Scan for the cell matching the given text and deliver its [X, Y] coordinate at center. 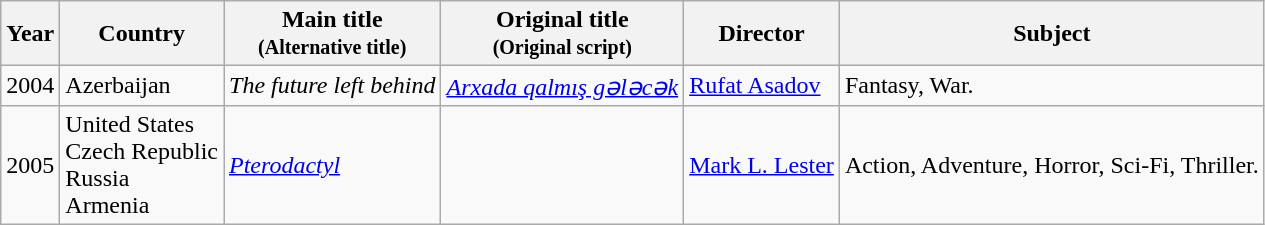
2004 [30, 86]
2005 [30, 164]
Rufat Asadov [762, 86]
Azerbaijan [142, 86]
United StatesCzech RepublicRussiaArmenia [142, 164]
Mark L. Lester [762, 164]
Arxada qalmış gələcək [562, 86]
Fantasy, War. [1052, 86]
Country [142, 34]
Main title(Alternative title) [332, 34]
Action, Adventure, Horror, Sci-Fi, Thriller. [1052, 164]
The future left behind [332, 86]
Year [30, 34]
Subject [1052, 34]
Original title(Original script) [562, 34]
Director [762, 34]
Pterodactyl [332, 164]
